Identify which cell holds the provided text, then report its (X, Y) central coordinate. 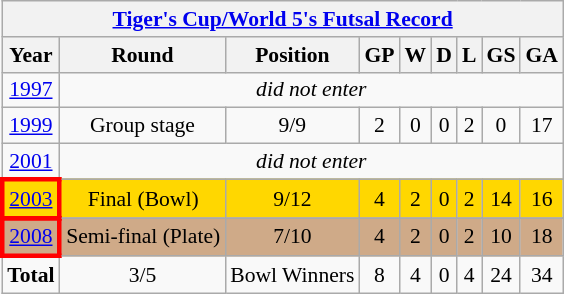
W (416, 55)
14 (502, 198)
D (444, 55)
Position (292, 55)
1999 (30, 126)
3/5 (143, 276)
Group stage (143, 126)
18 (542, 238)
Final (Bowl) (143, 198)
9/9 (292, 126)
9/12 (292, 198)
GA (542, 55)
10 (502, 238)
24 (502, 276)
7/10 (292, 238)
2008 (30, 238)
Year (30, 55)
GS (502, 55)
Bowl Winners (292, 276)
8 (379, 276)
2003 (30, 198)
16 (542, 198)
Round (143, 55)
34 (542, 276)
Tiger's Cup/World 5's Futsal Record (282, 19)
1997 (30, 90)
17 (542, 126)
Semi-final (Plate) (143, 238)
GP (379, 55)
2001 (30, 162)
Total (30, 276)
L (470, 55)
